Return the (x, y) coordinate for the center point of the cell that contains the specified text.  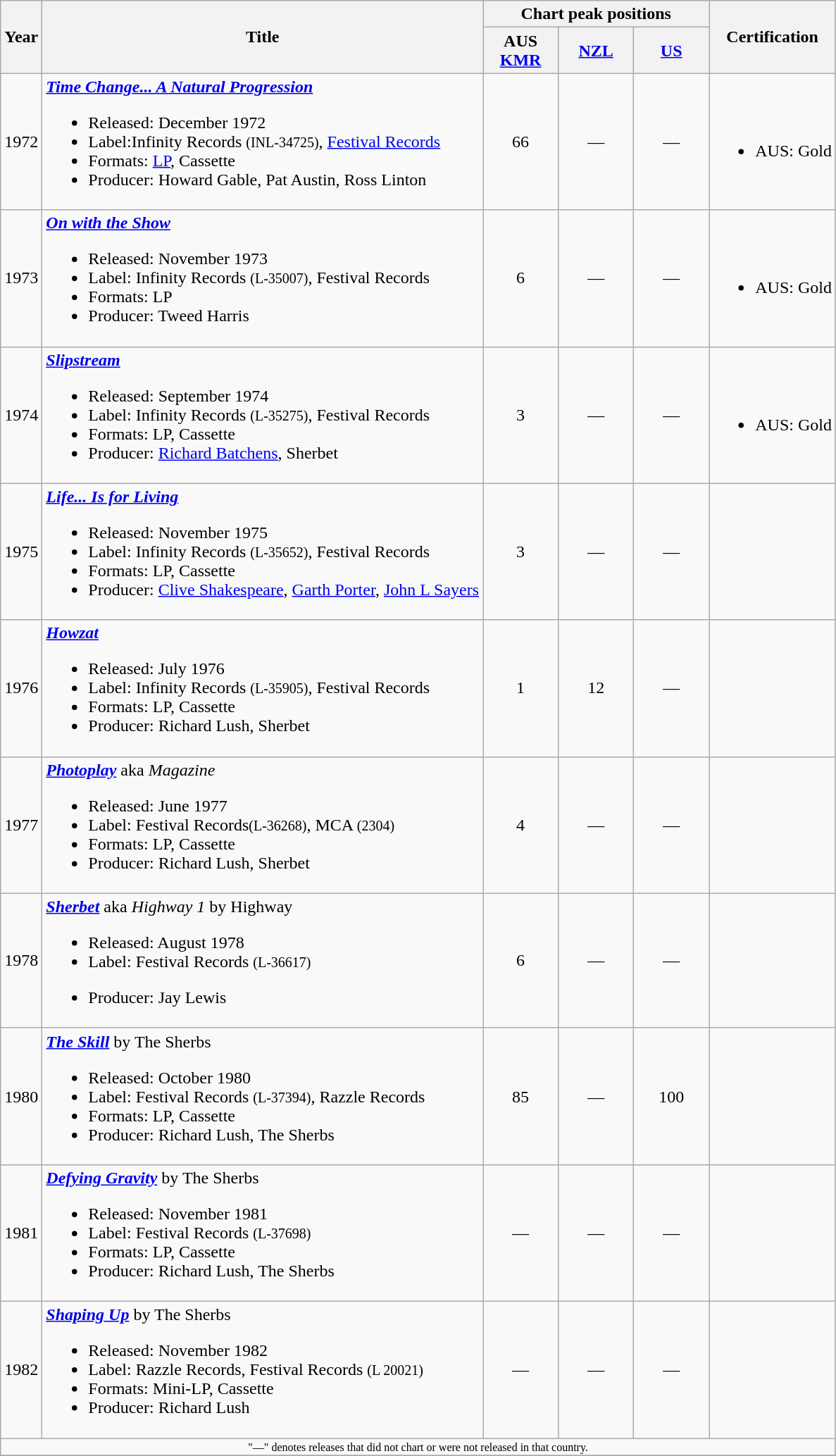
Certification (773, 37)
US (672, 51)
Title (263, 37)
1980 (21, 1096)
1973 (21, 278)
Defying Gravity by The SherbsReleased: November 1981Label: Festival Records (L-37698)Formats: LP, CassetteProducer: Richard Lush, The Sherbs (263, 1233)
Year (21, 37)
1978 (21, 961)
1981 (21, 1233)
100 (672, 1096)
1972 (21, 142)
On with the ShowReleased: November 1973Label: Infinity Records (L-35007), Festival RecordsFormats: LPProducer: Tweed Harris (263, 278)
12 (596, 688)
1977 (21, 825)
SlipstreamReleased: September 1974Label: Infinity Records (L-35275), Festival RecordsFormats: LP, CassetteProducer: Richard Batchens, Sherbet (263, 415)
Photoplay aka MagazineReleased: June 1977Label: Festival Records(L-36268), MCA (2304)Formats: LP, CassetteProducer: Richard Lush, Sherbet (263, 825)
"—" denotes releases that did not chart or were not released in that country. (418, 1447)
66 (521, 142)
1974 (21, 415)
Sherbet aka Highway 1 by HighwayReleased: August 1978Label: Festival Records (L-36617)Producer: Jay Lewis (263, 961)
NZL (596, 51)
1982 (21, 1369)
The Skill by The SherbsReleased: October 1980Label: Festival Records (L-37394), Razzle RecordsFormats: LP, CassetteProducer: Richard Lush, The Sherbs (263, 1096)
HowzatReleased: July 1976Label: Infinity Records (L-35905), Festival RecordsFormats: LP, CassetteProducer: Richard Lush, Sherbet (263, 688)
1976 (21, 688)
1975 (21, 552)
85 (521, 1096)
Chart peak positions (596, 14)
Shaping Up by The SherbsReleased: November 1982Label: Razzle Records, Festival Records (L 20021)Formats: Mini-LP, CassetteProducer: Richard Lush (263, 1369)
AUSKMR (521, 51)
1 (521, 688)
4 (521, 825)
